Locate the cell with the specified text and output its (X, Y) center coordinate. 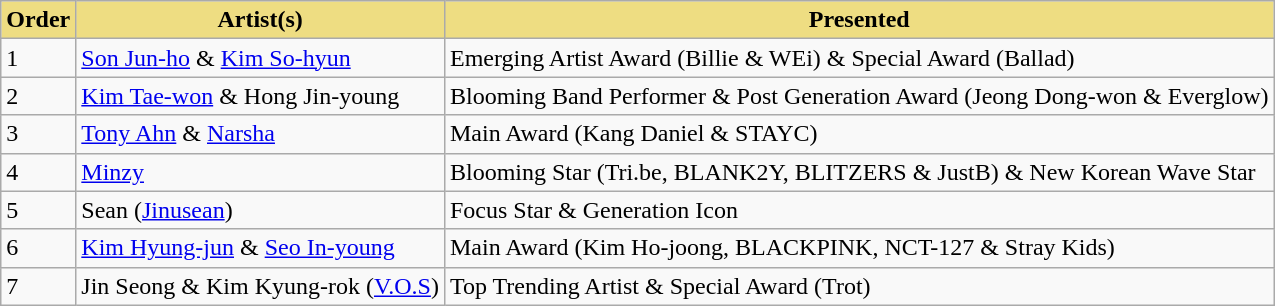
Main Award (Kang Daniel & STAYC) (859, 134)
Kim Hyung-jun & Seo In-young (260, 248)
Minzy (260, 172)
Order (38, 20)
Son Jun-ho & Kim So-hyun (260, 58)
Presented (859, 20)
2 (38, 96)
5 (38, 210)
Top Trending Artist & Special Award (Trot) (859, 286)
3 (38, 134)
6 (38, 248)
Focus Star & Generation Icon (859, 210)
Jin Seong & Kim Kyung-rok (V.O.S) (260, 286)
Artist(s) (260, 20)
Blooming Star (Tri.be, BLANK2Y, BLITZERS & JustB) & New Korean Wave Star (859, 172)
1 (38, 58)
4 (38, 172)
Main Award (Kim Ho-joong, BLACKPINK, NCT-127 & Stray Kids) (859, 248)
7 (38, 286)
Emerging Artist Award (Billie & WEi) & Special Award (Ballad) (859, 58)
Sean (Jinusean) (260, 210)
Tony Ahn & Narsha (260, 134)
Kim Tae-won & Hong Jin-young (260, 96)
Blooming Band Performer & Post Generation Award (Jeong Dong-won & Everglow) (859, 96)
